Capture the cell that displays the provided text and extract its [x, y] central coordinate. 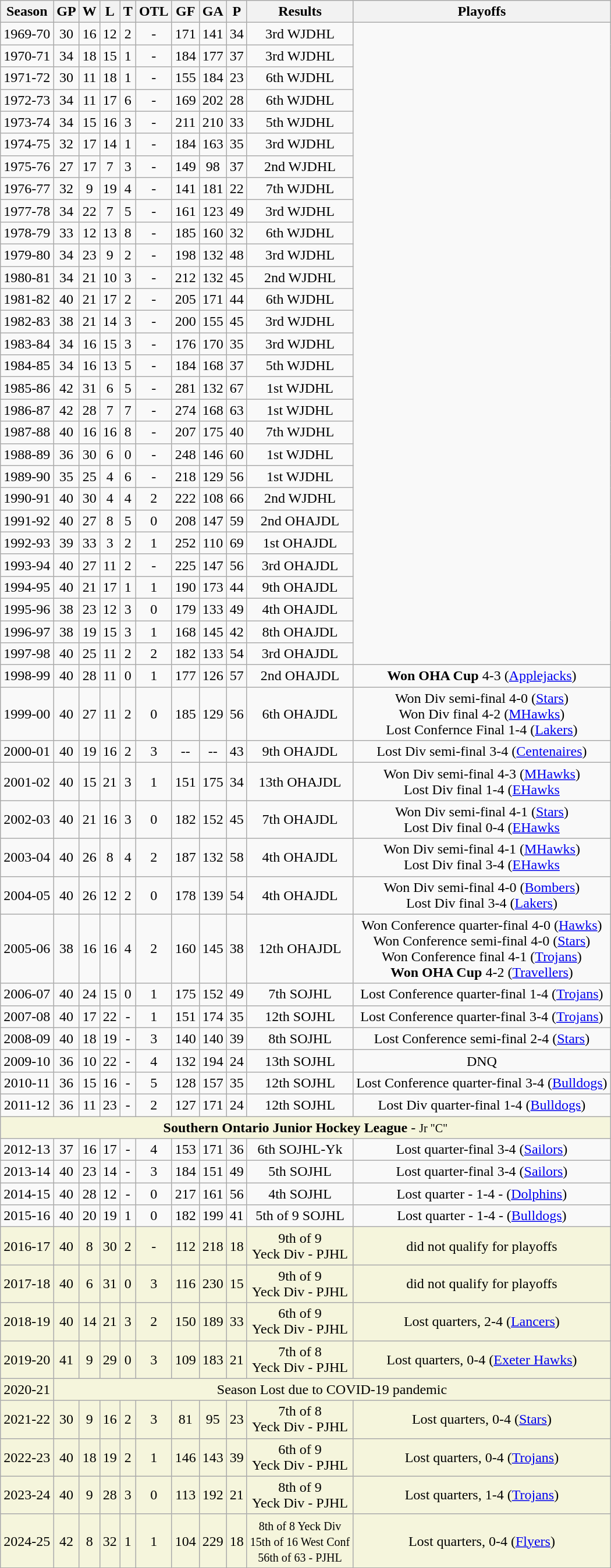
W [90, 12]
29 [109, 1359]
104 [185, 1541]
200 [185, 322]
274 [185, 410]
198 [185, 255]
Lost quarters, 0-4 (Trojans) [482, 1457]
OTL [154, 12]
207 [185, 432]
139 [213, 895]
1st OHAJDL [300, 543]
2023-24 [27, 1495]
192 [213, 1495]
2020-21 [27, 1389]
1986-87 [27, 410]
GP [66, 12]
12th OHAJDL [300, 948]
208 [185, 521]
L [109, 12]
1995-96 [27, 609]
183 [213, 1359]
Season [27, 12]
1985-86 [27, 388]
Results [300, 12]
211 [185, 122]
1977-78 [27, 211]
8th SOJHL [300, 1039]
Won Div semi-final 4-0 (Stars) Won Div final 4-2 (MHawks)Lost Confernce Final 1-4 (Lakers) [482, 714]
Won Div semi-final 4-1 (MHawks)Lost Div final 3-4 (EHawks [482, 858]
1988-89 [27, 454]
2017-18 [27, 1283]
Season Lost due to COVID-19 pandemic [332, 1389]
2004-05 [27, 895]
67 [236, 388]
110 [213, 543]
Lost quarters, 0-4 (Exeter Hawks) [482, 1359]
6th SOJHL-Yk [300, 1150]
66 [236, 499]
Lost Conference semi-final 2-4 (Stars) [482, 1039]
2014-15 [27, 1194]
5th SOJHL [300, 1172]
178 [185, 895]
DNQ [482, 1061]
230 [213, 1283]
128 [185, 1083]
1994-95 [27, 587]
Lost quarter - 1-4 - (Dolphins) [482, 1194]
13th OHAJDL [300, 782]
123 [213, 211]
150 [185, 1322]
181 [213, 189]
2024-25 [27, 1541]
212 [185, 278]
1996-97 [27, 631]
20 [90, 1216]
248 [185, 454]
1980-81 [27, 278]
1990-91 [27, 499]
8th OHAJDL [300, 631]
190 [185, 587]
Lost Conference quarter-final 1-4 (Trojans) [482, 994]
225 [185, 565]
57 [236, 676]
153 [185, 1150]
58 [236, 858]
P [236, 12]
8th of 8 Yeck Div15th of 16 West Conf 56th of 63 - PJHL [300, 1541]
Lost quarter - 1-4 - (Bulldogs) [482, 1216]
202 [213, 100]
116 [185, 1283]
Lost Conference quarter-final 3-4 (Bulldogs) [482, 1083]
81 [185, 1420]
2021-22 [27, 1420]
T [128, 12]
2005-06 [27, 948]
1992-93 [27, 543]
Lost Div quarter-final 1-4 (Bulldogs) [482, 1105]
113 [185, 1495]
1972-73 [27, 100]
149 [185, 166]
2018-19 [27, 1322]
1976-77 [27, 189]
126 [213, 676]
7th SOJHL [300, 994]
2000-01 [27, 752]
1984-85 [27, 366]
179 [185, 609]
1998-99 [27, 676]
GA [213, 12]
2002-03 [27, 819]
7th OHAJDL [300, 819]
194 [213, 1061]
2010-11 [27, 1083]
Won Conference quarter-final 4-0 (Hawks)Won Conference semi-final 4-0 (Stars)Won Conference final 4-1 (Trojans)Won OHA Cup 4-2 (Travellers) [482, 948]
2015-16 [27, 1216]
173 [213, 587]
1993-94 [27, 565]
Lost quarters, 0-4 (Flyers) [482, 1541]
1989-90 [27, 477]
48 [236, 255]
109 [185, 1359]
210 [213, 122]
176 [185, 344]
2003-04 [27, 858]
222 [185, 499]
GF [185, 12]
98 [213, 166]
Lost quarters, 0-4 (Stars) [482, 1420]
63 [236, 410]
2001-02 [27, 782]
1973-74 [27, 122]
59 [236, 521]
Playoffs [482, 12]
217 [185, 1194]
1987-88 [27, 432]
43 [236, 752]
199 [213, 1216]
4th SOJHL [300, 1194]
60 [236, 454]
2012-13 [27, 1150]
2022-23 [27, 1457]
157 [213, 1083]
1991-92 [27, 521]
Won OHA Cup 4-3 (Applejacks) [482, 676]
1970-71 [27, 56]
1999-00 [27, 714]
2019-20 [27, 1359]
Lost Conference quarter-final 3-4 (Trojans) [482, 1016]
Won Div semi-final 4-1 (Stars)Lost Div final 0-4 (EHawks [482, 819]
13th SOJHL [300, 1061]
1979-80 [27, 255]
1974-75 [27, 144]
Southern Ontario Junior Hockey League - Jr "C" [305, 1127]
1981-82 [27, 300]
2016-17 [27, 1246]
143 [213, 1457]
163 [213, 144]
Lost quarters, 2-4 (Lancers) [482, 1322]
229 [213, 1541]
2013-14 [27, 1172]
281 [185, 388]
6th OHAJDL [300, 714]
1983-84 [27, 344]
Won Div semi-final 4-0 (Bombers)Lost Div final 3-4 (Lakers) [482, 895]
205 [185, 300]
2009-10 [27, 1061]
1978-79 [27, 233]
252 [185, 543]
170 [213, 344]
2011-12 [27, 1105]
2008-09 [27, 1039]
69 [236, 543]
1969-70 [27, 34]
1997-98 [27, 654]
8th of 9Yeck Div - PJHL [300, 1495]
Lost quarters, 1-4 (Trojans) [482, 1495]
108 [213, 499]
174 [213, 1016]
112 [185, 1246]
5th of 9 SOJHL [300, 1216]
169 [185, 100]
189 [213, 1322]
1982-83 [27, 322]
1975-76 [27, 166]
Won Div semi-final 4-3 (MHawks)Lost Div final 1-4 (EHawks [482, 782]
1971-72 [27, 78]
2006-07 [27, 994]
127 [185, 1105]
2007-08 [27, 1016]
187 [185, 858]
Lost Div semi-final 3-4 (Centenaires) [482, 752]
95 [213, 1420]
